Detect which cell encompasses the target text, then output its [x, y] center coordinate. 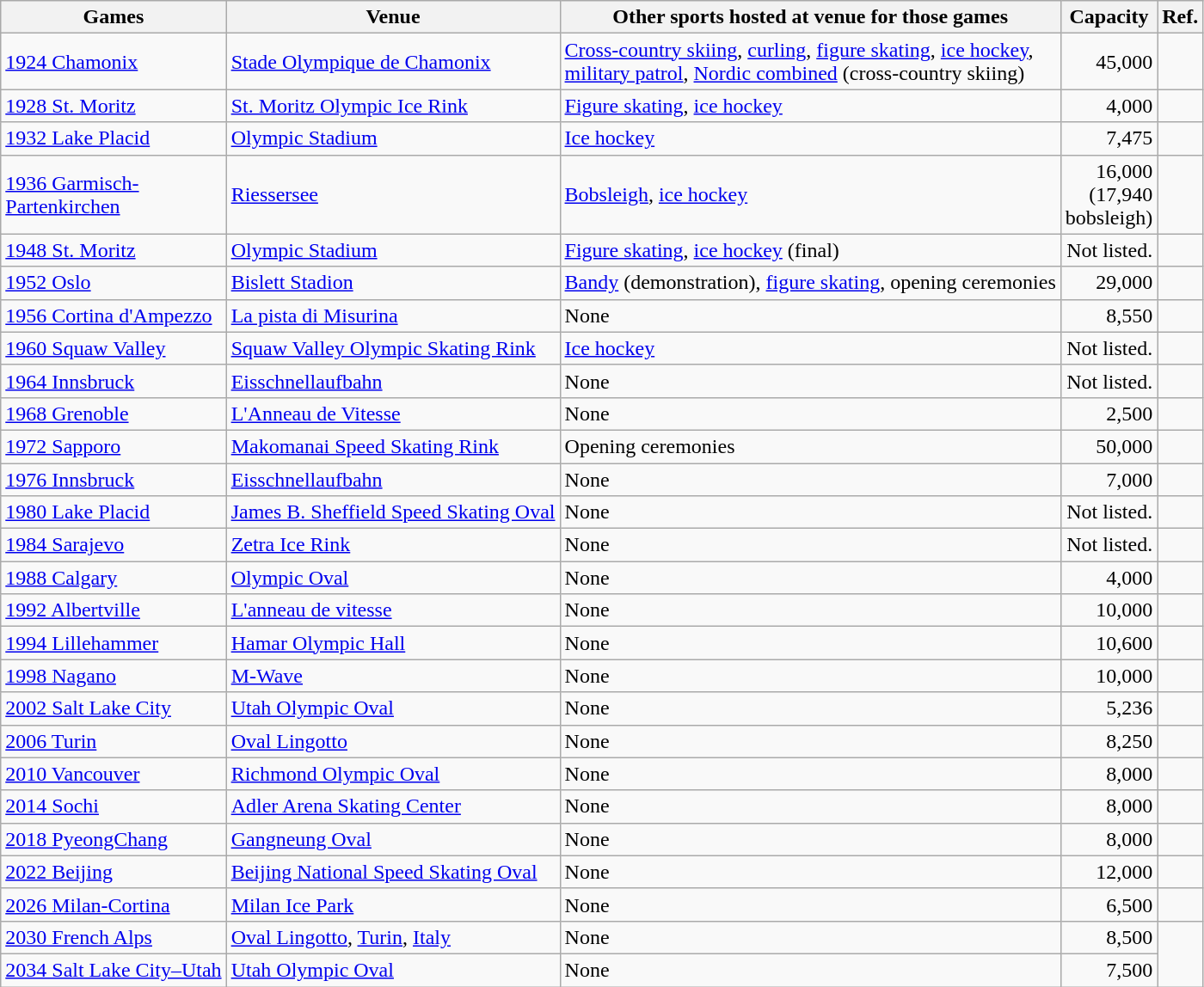
Milan Ice Park [393, 904]
1998 Nagano [114, 676]
Other sports hosted at venue for those games [810, 17]
M-Wave [393, 676]
1964 Innsbruck [114, 381]
1968 Grenoble [114, 414]
Bobsleigh, ice hockey [810, 194]
Oval Lingotto [393, 741]
8,550 [1109, 316]
2006 Turin [114, 741]
1936 Garmisch-Partenkirchen [114, 194]
50,000 [1109, 446]
Capacity [1109, 17]
L'anneau de vitesse [393, 610]
12,000 [1109, 872]
Oval Lingotto, Turin, Italy [393, 937]
James B. Sheffield Speed Skating Oval [393, 512]
6,500 [1109, 904]
L'Anneau de Vitesse [393, 414]
1988 Calgary [114, 578]
7,475 [1109, 138]
2034 Salt Lake City–Utah [114, 970]
Stade Olympique de Chamonix [393, 62]
1960 Squaw Valley [114, 348]
Gangneung Oval [393, 839]
La pista di Misurina [393, 316]
8,250 [1109, 741]
Games [114, 17]
Zetra Ice Rink [393, 545]
10,600 [1109, 643]
Beijing National Speed Skating Oval [393, 872]
2018 PyeongChang [114, 839]
8,500 [1109, 937]
2022 Beijing [114, 872]
Venue [393, 17]
1956 Cortina d'Ampezzo [114, 316]
1948 St. Moritz [114, 250]
2002 Salt Lake City [114, 708]
1976 Innsbruck [114, 479]
Bislett Stadion [393, 283]
1928 St. Moritz [114, 106]
St. Moritz Olympic Ice Rink [393, 106]
2,500 [1109, 414]
Riessersee [393, 194]
Figure skating, ice hockey [810, 106]
1952 Oslo [114, 283]
Hamar Olympic Hall [393, 643]
1984 Sarajevo [114, 545]
Makomanai Speed Skating Rink [393, 446]
Adler Arena Skating Center [393, 806]
5,236 [1109, 708]
1980 Lake Placid [114, 512]
2030 French Alps [114, 937]
29,000 [1109, 283]
16,000(17,940bobsleigh) [1109, 194]
7,500 [1109, 970]
Figure skating, ice hockey (final) [810, 250]
1972 Sapporo [114, 446]
Squaw Valley Olympic Skating Rink [393, 348]
Richmond Olympic Oval [393, 774]
1992 Albertville [114, 610]
2026 Milan-Cortina [114, 904]
1994 Lillehammer [114, 643]
Cross-country skiing, curling, figure skating, ice hockey,military patrol, Nordic combined (cross-country skiing) [810, 62]
45,000 [1109, 62]
7,000 [1109, 479]
2010 Vancouver [114, 774]
1924 Chamonix [114, 62]
Bandy (demonstration), figure skating, opening ceremonies [810, 283]
1932 Lake Placid [114, 138]
Ref. [1180, 17]
Olympic Oval [393, 578]
2014 Sochi [114, 806]
Opening ceremonies [810, 446]
